For the text-containing cell, return its midpoint in (x, y) coordinate format. 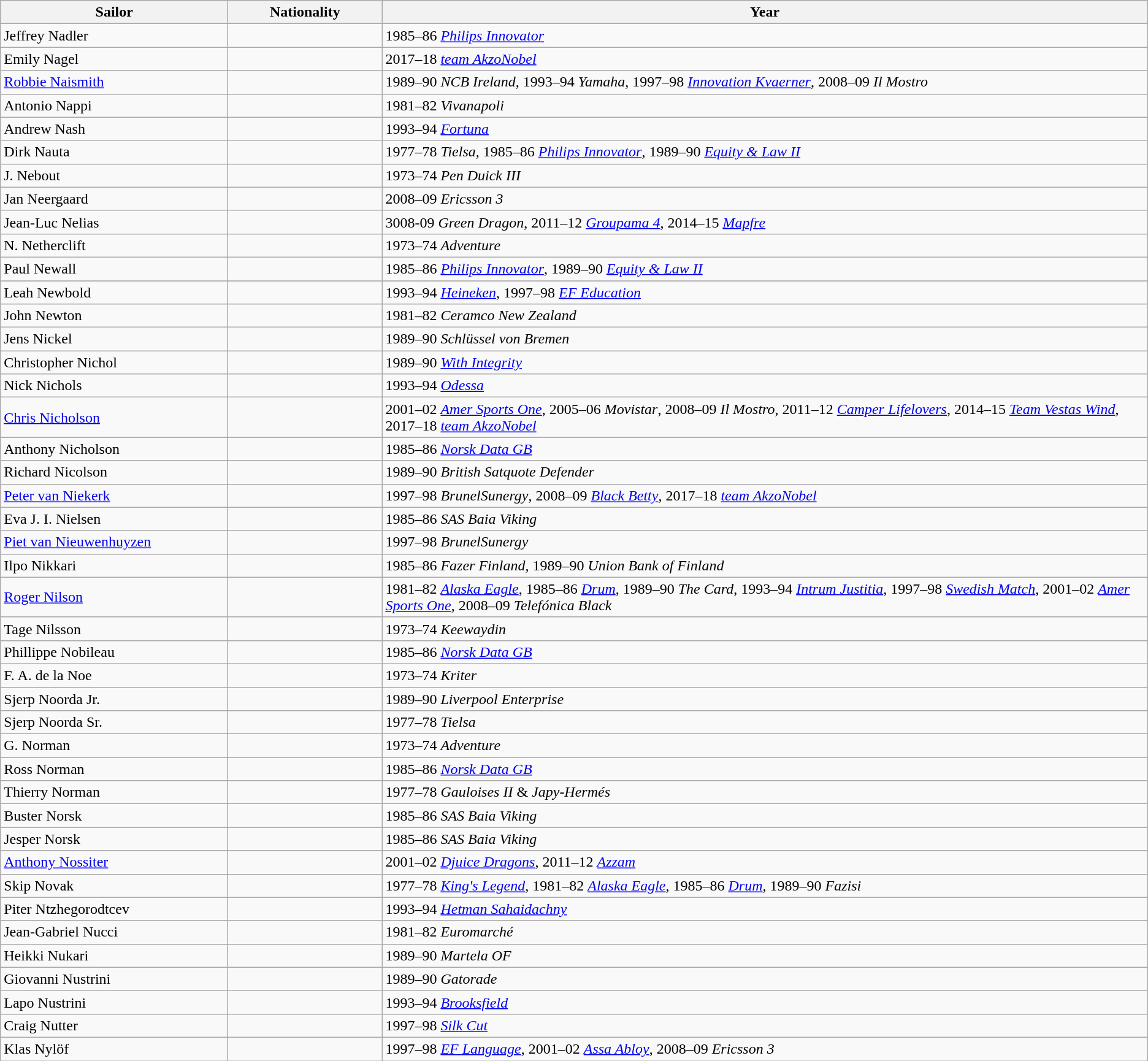
Lapo Nustrini (114, 1002)
1997–98 Silk Cut (765, 1025)
Ilpo Nikkari (114, 565)
Paul Newall (114, 269)
3008-09 Green Dragon, 2011–12 Groupama 4, 2014–15 Mapfre (765, 222)
2001–02 Amer Sports One, 2005–06 Movistar, 2008–09 Il Mostro, 2011–12 Camper Lifelovers, 2014–15 Team Vestas Wind, 2017–18 team AkzoNobel (765, 417)
Emily Nagel (114, 59)
Andrew Nash (114, 129)
1973–74 Keewaydin (765, 629)
1977–78 Gauloises II & Japy-Hermés (765, 792)
1989–90 Martela OF (765, 956)
Jeffrey Nadler (114, 36)
Giovanni Nustrini (114, 979)
1989–90 British Satquote Defender (765, 472)
Piter Ntzhegorodtcev (114, 909)
1993–94 Hetman Sahaidachny (765, 909)
Heikki Nukari (114, 956)
J. Nebout (114, 175)
G. Norman (114, 746)
1973–74 Kriter (765, 675)
Tage Nilsson (114, 629)
Roger Nilson (114, 597)
2001–02 Djuice Dragons, 2011–12 Azzam (765, 862)
Craig Nutter (114, 1025)
1989–90 Gatorade (765, 979)
Skip Novak (114, 886)
1997–98 BrunelSunergy (765, 542)
Dirk Nauta (114, 152)
Richard Nicolson (114, 472)
1985–86 Philips Innovator, 1989–90 Equity & Law II (765, 269)
1993–94 Fortuna (765, 129)
Klas Nylöf (114, 1049)
1997–98 BrunelSunergy, 2008–09 Black Betty, 2017–18 team AkzoNobel (765, 496)
1981–82 Ceramco New Zealand (765, 316)
1985–86 Philips Innovator (765, 36)
1989–90 NCB Ireland, 1993–94 Yamaha, 1997–98 Innovation Kvaerner, 2008–09 Il Mostro (765, 82)
2017–18 team AkzoNobel (765, 59)
Phillippe Nobileau (114, 652)
1989–90 Schlüssel von Bremen (765, 339)
1973–74 Pen Duick III (765, 175)
Peter van Niekerk (114, 496)
Year (765, 12)
Ross Norman (114, 769)
Piet van Nieuwenhuyzen (114, 542)
Robbie Naismith (114, 82)
Anthony Nicholson (114, 449)
1981–82 Euromarché (765, 932)
Nick Nichols (114, 386)
Sailor (114, 12)
N. Netherclift (114, 245)
1997–98 EF Language, 2001–02 Assa Abloy, 2008–09 Ericsson 3 (765, 1049)
Eva J. I. Nielsen (114, 519)
1989–90 With Integrity (765, 362)
Jean-Gabriel Nucci (114, 932)
Leah Newbold (114, 293)
Christopher Nichol (114, 362)
Jan Neergaard (114, 199)
Antonio Nappi (114, 105)
1993–94 Odessa (765, 386)
Thierry Norman (114, 792)
Jesper Norsk (114, 839)
John Newton (114, 316)
1993–94 Brooksfield (765, 1002)
2008–09 Ericsson 3 (765, 199)
1977–78 Tielsa, 1985–86 Philips Innovator, 1989–90 Equity & Law II (765, 152)
1989–90 Liverpool Enterprise (765, 699)
1977–78 Tielsa (765, 722)
Buster Norsk (114, 816)
1981–82 Vivanapoli (765, 105)
1985–86 Fazer Finland, 1989–90 Union Bank of Finland (765, 565)
Sjerp Noorda Sr. (114, 722)
1993–94 Heineken, 1997–98 EF Education (765, 293)
Chris Nicholson (114, 417)
Jean-Luc Nelias (114, 222)
Anthony Nossiter (114, 862)
Sjerp Noorda Jr. (114, 699)
F. A. de la Noe (114, 675)
1977–78 King's Legend, 1981–82 Alaska Eagle, 1985–86 Drum, 1989–90 Fazisi (765, 886)
Nationality (305, 12)
Jens Nickel (114, 339)
